Scan for the cell matching the given text and deliver its (x, y) coordinate at center. 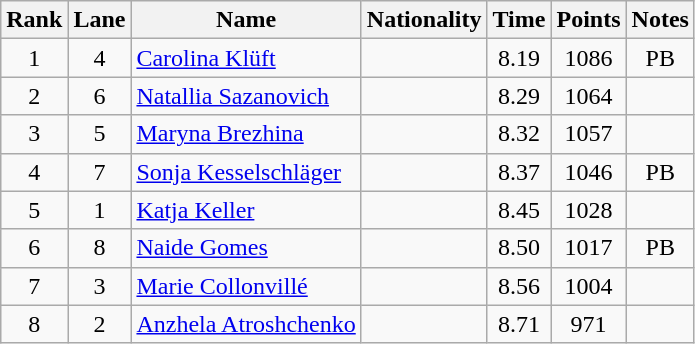
8.50 (519, 248)
Nationality (424, 20)
971 (588, 324)
Anzhela Atroshchenko (246, 324)
Points (588, 20)
8.56 (519, 286)
1028 (588, 210)
8.45 (519, 210)
8.19 (519, 58)
Natallia Sazanovich (246, 96)
Naide Gomes (246, 248)
8.32 (519, 134)
Notes (660, 20)
Carolina Klüft (246, 58)
Maryna Brezhina (246, 134)
1004 (588, 286)
1086 (588, 58)
1057 (588, 134)
Marie Collonvillé (246, 286)
8.71 (519, 324)
Rank (34, 20)
8.29 (519, 96)
Katja Keller (246, 210)
Sonja Kesselschläger (246, 172)
1064 (588, 96)
Lane (100, 20)
1017 (588, 248)
Time (519, 20)
Name (246, 20)
8.37 (519, 172)
1046 (588, 172)
